Extract the (x, y) coordinate from the center of the cell holding the provided text.  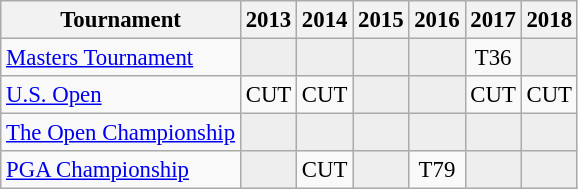
Tournament (121, 20)
2016 (437, 20)
2013 (268, 20)
2018 (549, 20)
Masters Tournament (121, 58)
2015 (381, 20)
The Open Championship (121, 133)
T36 (493, 58)
2014 (325, 20)
T79 (437, 170)
PGA Championship (121, 170)
2017 (493, 20)
U.S. Open (121, 95)
